Output the (x, y) coordinate of the center of the cell containing the given text.  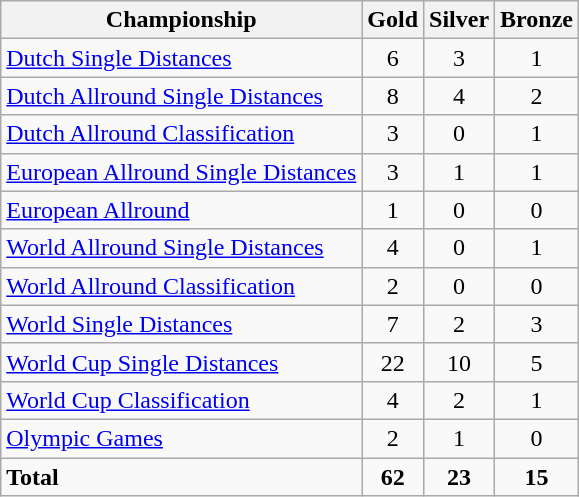
Total (182, 477)
European Allround Single Distances (182, 172)
World Cup Single Distances (182, 362)
23 (460, 477)
Olympic Games (182, 438)
World Allround Classification (182, 286)
Gold (393, 20)
Bronze (537, 20)
10 (460, 362)
World Single Distances (182, 324)
Dutch Single Distances (182, 58)
Dutch Allround Single Distances (182, 96)
22 (393, 362)
Championship (182, 20)
8 (393, 96)
5 (537, 362)
7 (393, 324)
World Cup Classification (182, 400)
15 (537, 477)
Silver (460, 20)
6 (393, 58)
Dutch Allround Classification (182, 134)
World Allround Single Distances (182, 248)
62 (393, 477)
European Allround (182, 210)
